Extract the (X, Y) coordinate from the center of the cell holding the provided text.  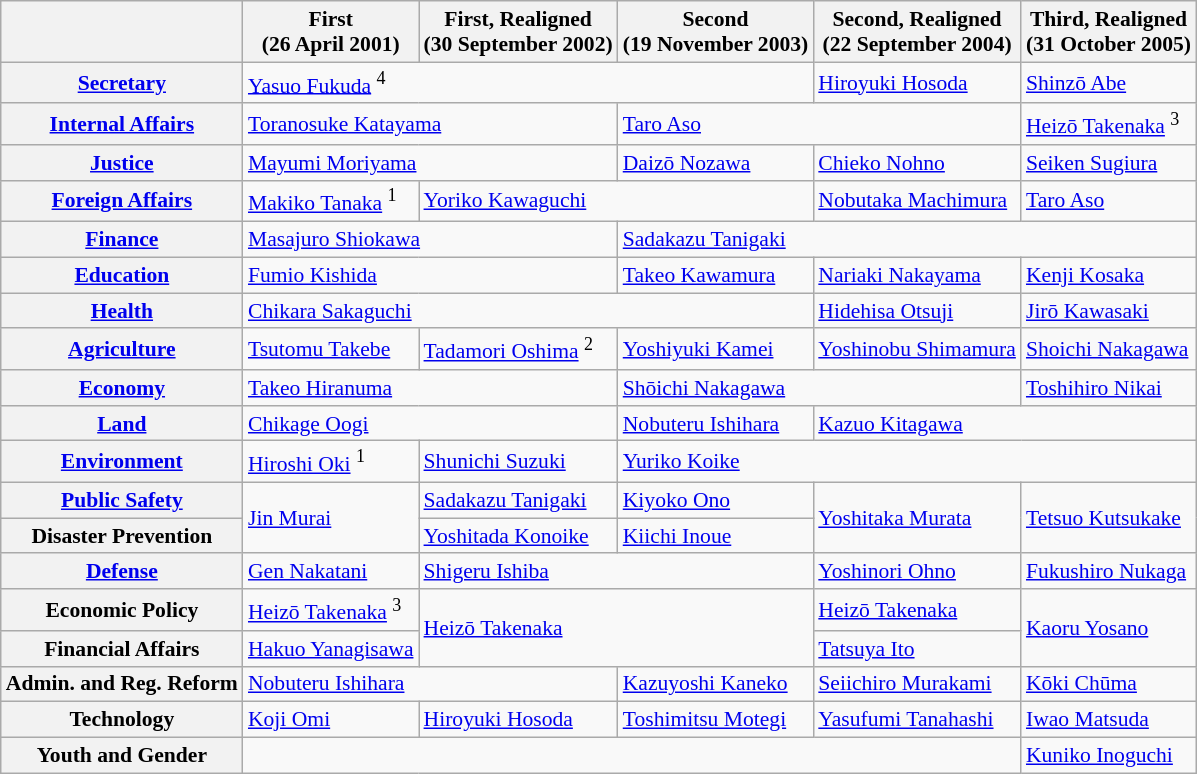
Hakuo Yanagisawa (331, 649)
Defense (122, 572)
Yoshitaka Murata (917, 518)
Kiichi Inoue (716, 536)
Disaster Prevention (122, 536)
Seiken Sugiura (1108, 163)
Youth and Gender (122, 756)
Health (122, 311)
Takeo Kawamura (716, 275)
Shōichi Nakagawa (820, 388)
Land (122, 424)
Yoshinobu Shimamura (917, 350)
Yuriko Koike (907, 462)
Chieko Nohno (917, 163)
Tetsuo Kutsukake (1108, 518)
Jirō Kawasaki (1108, 311)
Toshimitsu Motegi (716, 720)
Education (122, 275)
Daizō Nozawa (716, 163)
Kuniko Inoguchi (1108, 756)
Yoshitada Konoike (518, 536)
Chikage Oogi (430, 424)
Environment (122, 462)
Kiyoko Ono (716, 501)
Shunichi Suzuki (518, 462)
Economy (122, 388)
Economic Policy (122, 610)
Fukushiro Nukaga (1108, 572)
Yoshiyuki Kamei (716, 350)
Koji Omi (331, 720)
Yoshinori Ohno (917, 572)
Technology (122, 720)
First(26 April 2001) (331, 32)
Shinzō Abe (1108, 82)
Yoriko Kawaguchi (616, 202)
Masajuro Shiokawa (430, 240)
Kazuyoshi Kaneko (716, 684)
Kaoru Yosano (1108, 628)
Toranosuke Katayama (430, 124)
Gen Nakatani (331, 572)
Kōki Chūma (1108, 684)
Justice (122, 163)
Second, Realigned(22 September 2004) (917, 32)
Makiko Tanaka 1 (331, 202)
Mayumi Moriyama (430, 163)
Iwao Matsuda (1108, 720)
Tsutomu Takebe (331, 350)
Public Safety (122, 501)
Hidehisa Otsuji (917, 311)
Admin. and Reg. Reform (122, 684)
Kazuo Kitagawa (1004, 424)
Agriculture (122, 350)
Tadamori Oshima 2 (518, 350)
Toshihiro Nikai (1108, 388)
Nariaki Nakayama (917, 275)
Financial Affairs (122, 649)
Takeo Hiranuma (430, 388)
Shoichi Nakagawa (1108, 350)
Seiichiro Murakami (917, 684)
First, Realigned(30 September 2002) (518, 32)
Finance (122, 240)
Kenji Kosaka (1108, 275)
Hiroshi Oki 1 (331, 462)
Yasufumi Tanahashi (917, 720)
Secretary (122, 82)
Yasuo Fukuda 4 (528, 82)
Third, Realigned(31 October 2005) (1108, 32)
Fumio Kishida (430, 275)
Tatsuya Ito (917, 649)
Shigeru Ishiba (616, 572)
Foreign Affairs (122, 202)
Jin Murai (331, 518)
Second(19 November 2003) (716, 32)
Nobutaka Machimura (917, 202)
Internal Affairs (122, 124)
Chikara Sakaguchi (528, 311)
